Return [X, Y] of the center of cell containing provided text 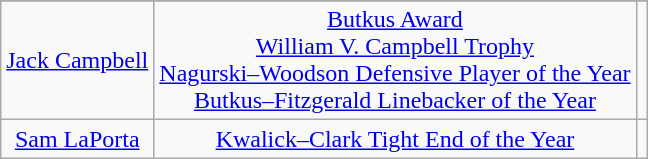
Butkus AwardWilliam V. Campbell TrophyNagurski–Woodson Defensive Player of the YearButkus–Fitzgerald Linebacker of the Year [395, 60]
Jack Campbell [78, 60]
Sam LaPorta [78, 139]
Kwalick–Clark Tight End of the Year [395, 139]
